Determine the (X, Y) coordinate at the center of the cell enclosing the given text.  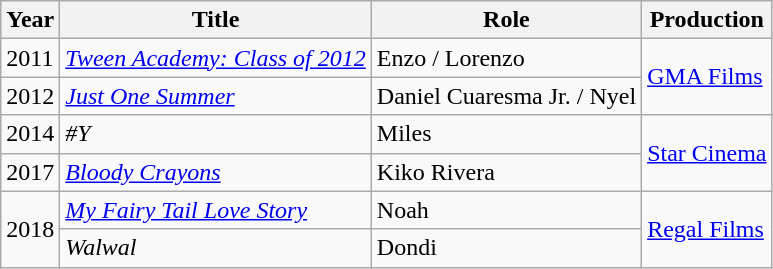
Miles (506, 134)
2017 (30, 172)
Title (216, 20)
Role (506, 20)
2018 (30, 229)
#Y (216, 134)
Just One Summer (216, 96)
2014 (30, 134)
My Fairy Tail Love Story (216, 210)
Production (707, 20)
Kiko Rivera (506, 172)
Dondi (506, 248)
2012 (30, 96)
Walwal (216, 248)
Noah (506, 210)
Star Cinema (707, 153)
GMA Films (707, 77)
Year (30, 20)
Daniel Cuaresma Jr. / Nyel (506, 96)
Tween Academy: Class of 2012 (216, 58)
Bloody Crayons (216, 172)
Regal Films (707, 229)
Enzo / Lorenzo (506, 58)
2011 (30, 58)
